Identify which cell holds the provided text, then report its [X, Y] central coordinate. 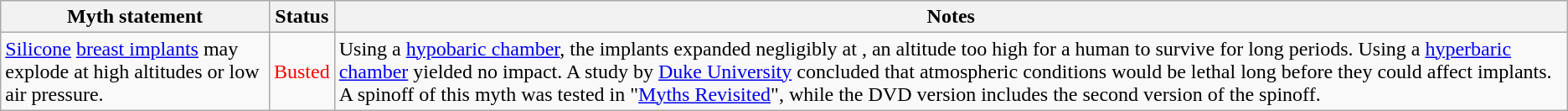
Status [302, 17]
Notes [951, 17]
Silicone breast implants may explode at high altitudes or low air pressure. [136, 71]
Myth statement [136, 17]
Busted [302, 71]
